Capture the cell that displays the provided text and extract its [X, Y] central coordinate. 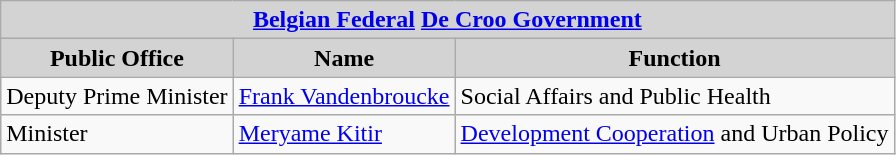
Name [344, 58]
Frank Vandenbroucke [344, 96]
Meryame Kitir [344, 134]
Social Affairs and Public Health [674, 96]
Minister [117, 134]
Deputy Prime Minister [117, 96]
Public Office [117, 58]
Belgian Federal De Croo Government [448, 20]
Function [674, 58]
Development Cooperation and Urban Policy [674, 134]
